Find where the given text appears and provide that cell's center as (x, y) coordinate. 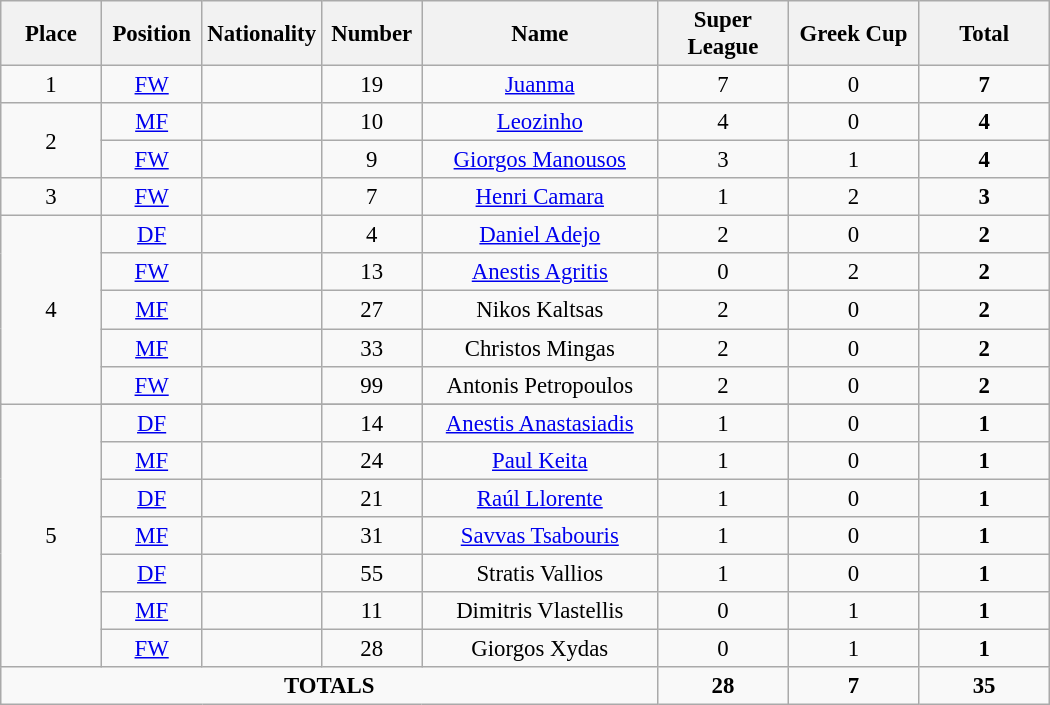
21 (372, 498)
Paul Keita (540, 460)
Giorgos Manousos (540, 160)
TOTALS (330, 686)
Daniel Adejo (540, 235)
Anestis Agritis (540, 273)
27 (372, 310)
Stratis Vallios (540, 573)
Antonis Petropoulos (540, 385)
Place (52, 34)
Number (372, 34)
Greek Cup (854, 34)
19 (372, 85)
10 (372, 122)
99 (372, 385)
Nikos Kaltsas (540, 310)
Juanma (540, 85)
11 (372, 611)
Raúl Llorente (540, 498)
9 (372, 160)
Giorgos Xydas (540, 648)
31 (372, 536)
14 (372, 423)
55 (372, 573)
Position (152, 34)
Total (984, 34)
Name (540, 34)
Anestis Anastasiadis (540, 423)
24 (372, 460)
Henri Camara (540, 197)
Savvas Tsabouris (540, 536)
Christos Mingas (540, 348)
Dimitris Vlastellis (540, 611)
Leozinho (540, 122)
Super League (724, 34)
33 (372, 348)
5 (52, 536)
13 (372, 273)
35 (984, 686)
Nationality (262, 34)
